Scan for the cell matching the given text and deliver its [X, Y] coordinate at center. 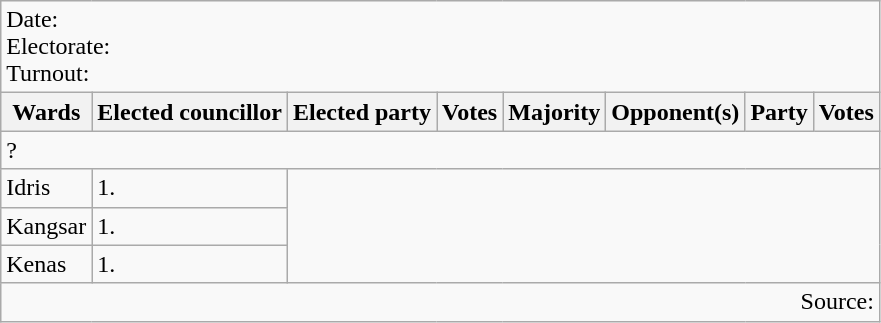
Elected councillor [190, 112]
Kangsar [46, 226]
Majority [554, 112]
Idris [46, 188]
Source: [440, 302]
Date: Electorate: Turnout: [440, 47]
Wards [46, 112]
Opponent(s) [676, 112]
Kenas [46, 264]
? [440, 150]
Elected party [362, 112]
Party [779, 112]
